Find where the given text appears and provide that cell's center as [X, Y] coordinate. 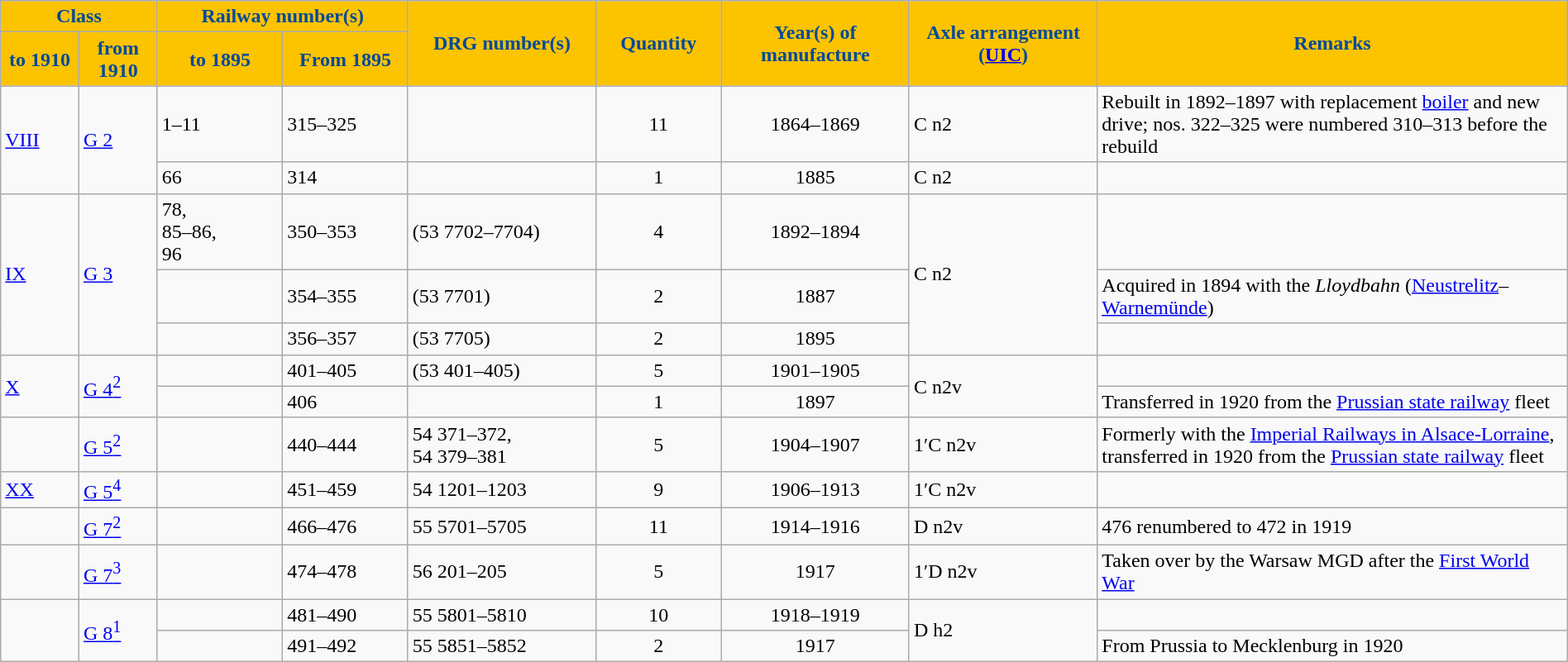
Remarks [1332, 43]
314 [346, 178]
X [40, 386]
Rebuilt in 1892–1897 with replacement boiler and new drive; nos. 322–325 were numbered 310–313 before the rebuild [1332, 124]
474–478 [346, 572]
315–325 [346, 124]
1864–1869 [815, 124]
G 42 [117, 386]
(53 7702–7704) [501, 231]
451–459 [346, 489]
440–444 [346, 445]
Quantity [659, 43]
DRG number(s) [501, 43]
466–476 [346, 527]
From 1895 [346, 60]
G 54 [117, 489]
1887 [815, 296]
XX [40, 489]
G 52 [117, 445]
1–11 [220, 124]
4 [659, 231]
from 1910 [117, 60]
G 3 [117, 274]
54 371–372, 54 379–381 [501, 445]
78, 85–86, 96 [220, 231]
IX [40, 274]
VIII [40, 140]
55 5701–5705 [501, 527]
1918–1919 [815, 615]
55 5801–5810 [501, 615]
1895 [815, 339]
(53 7705) [501, 339]
356–357 [346, 339]
Formerly with the Imperial Railways in Alsace-Lorraine, transferred in 1920 from the Prussian state railway fleet [1332, 445]
1904–1907 [815, 445]
9 [659, 489]
491–492 [346, 646]
354–355 [346, 296]
From Prussia to Mecklenburg in 1920 [1332, 646]
G 2 [117, 140]
1885 [815, 178]
481–490 [346, 615]
1914–1916 [815, 527]
Taken over by the Warsaw MGD after the First World War [1332, 572]
54 1201–1203 [501, 489]
401–405 [346, 370]
to 1895 [220, 60]
G 73 [117, 572]
1892–1894 [815, 231]
Railway number(s) [283, 17]
406 [346, 402]
D h2 [1002, 631]
Class [79, 17]
(53 7701) [501, 296]
(53 401–405) [501, 370]
to 1910 [40, 60]
Year(s) of manufacture [815, 43]
1906–1913 [815, 489]
D n2v [1002, 527]
66 [220, 178]
1901–1905 [815, 370]
10 [659, 615]
55 5851–5852 [501, 646]
Transferred in 1920 from the Prussian state railway fleet [1332, 402]
Axle arrangement (UIC) [1002, 43]
C n2v [1002, 386]
476 renumbered to 472 in 1919 [1332, 527]
G 81 [117, 631]
1′D n2v [1002, 572]
350–353 [346, 231]
56 201–205 [501, 572]
1897 [815, 402]
G 72 [117, 527]
Acquired in 1894 with the Lloydbahn (Neustrelitz–Warnemünde) [1332, 296]
